Identify which cell holds the provided text, then report its (X, Y) central coordinate. 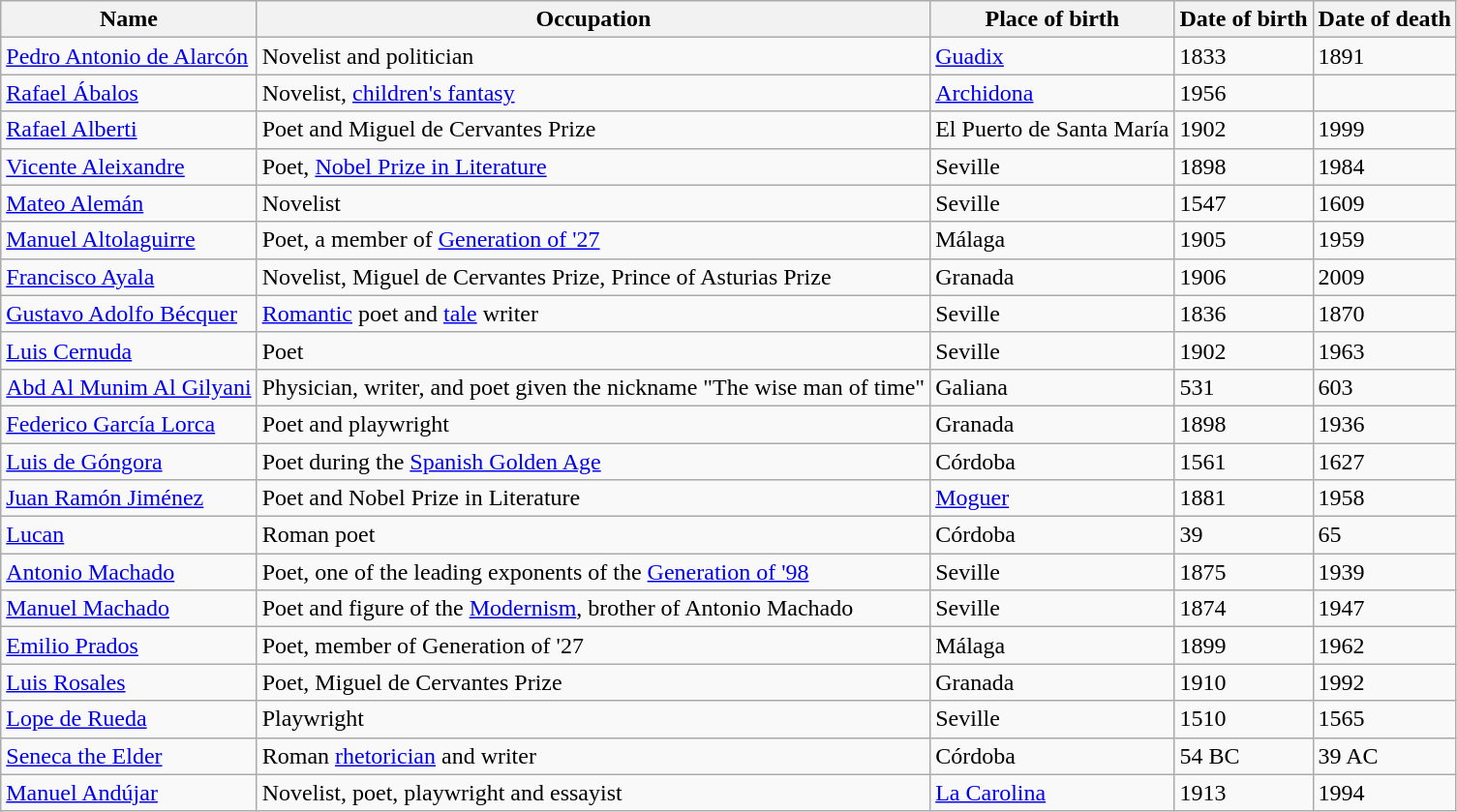
Luis Rosales (129, 682)
Seneca the Elder (129, 756)
Place of birth (1052, 19)
1905 (1243, 240)
Luis de Góngora (129, 462)
Abd Al Munim Al Gilyani (129, 387)
El Puerto de Santa María (1052, 130)
1992 (1384, 682)
Novelist, children's fantasy (593, 93)
Poet, Nobel Prize in Literature (593, 166)
Lucan (129, 535)
1913 (1243, 793)
Poet, member of Generation of '27 (593, 646)
Federico García Lorca (129, 424)
Galiana (1052, 387)
Juan Ramón Jiménez (129, 498)
1881 (1243, 498)
1875 (1243, 572)
Playwright (593, 719)
2009 (1384, 277)
Poet and figure of the Modernism, brother of Antonio Machado (593, 609)
Poet, a member of Generation of '27 (593, 240)
Name (129, 19)
65 (1384, 535)
Gustavo Adolfo Bécquer (129, 314)
Archidona (1052, 93)
Manuel Machado (129, 609)
1836 (1243, 314)
Mateo Alemán (129, 203)
Pedro Antonio de Alarcón (129, 56)
Poet (593, 350)
Novelist (593, 203)
1994 (1384, 793)
39 (1243, 535)
Guadix (1052, 56)
Roman poet (593, 535)
Occupation (593, 19)
Rafael Alberti (129, 130)
1565 (1384, 719)
1833 (1243, 56)
Rafael Ábalos (129, 93)
1899 (1243, 646)
La Carolina (1052, 793)
Novelist and politician (593, 56)
Poet during the Spanish Golden Age (593, 462)
1609 (1384, 203)
1958 (1384, 498)
1627 (1384, 462)
Romantic poet and tale writer (593, 314)
Roman rhetorician and writer (593, 756)
531 (1243, 387)
Lope de Rueda (129, 719)
Luis Cernuda (129, 350)
Physician, writer, and poet given the nickname "The wise man of time" (593, 387)
Moguer (1052, 498)
1906 (1243, 277)
Emilio Prados (129, 646)
Poet and Nobel Prize in Literature (593, 498)
Novelist, Miguel de Cervantes Prize, Prince of Asturias Prize (593, 277)
Francisco Ayala (129, 277)
1963 (1384, 350)
1547 (1243, 203)
1910 (1243, 682)
Vicente Aleixandre (129, 166)
1561 (1243, 462)
Poet and Miguel de Cervantes Prize (593, 130)
1510 (1243, 719)
1947 (1384, 609)
Antonio Machado (129, 572)
1870 (1384, 314)
1959 (1384, 240)
1936 (1384, 424)
1962 (1384, 646)
Poet, one of the leading exponents of the Generation of '98 (593, 572)
603 (1384, 387)
Novelist, poet, playwright and essayist (593, 793)
Manuel Altolaguirre (129, 240)
Date of birth (1243, 19)
1891 (1384, 56)
1999 (1384, 130)
Poet, Miguel de Cervantes Prize (593, 682)
Date of death (1384, 19)
1956 (1243, 93)
1939 (1384, 572)
1874 (1243, 609)
Poet and playwright (593, 424)
39 AC (1384, 756)
1984 (1384, 166)
Manuel Andújar (129, 793)
54 BC (1243, 756)
